Capture the cell that displays the provided text and extract its [x, y] central coordinate. 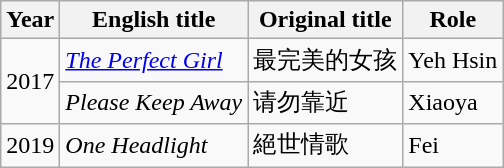
Please Keep Away [154, 102]
请勿靠近 [326, 102]
Original title [326, 20]
Fei [453, 146]
最完美的女孩 [326, 60]
The Perfect Girl [154, 60]
One Headlight [154, 146]
Year [30, 20]
Xiaoya [453, 102]
2017 [30, 82]
Role [453, 20]
2019 [30, 146]
English title [154, 20]
絕世情歌 [326, 146]
Yeh Hsin [453, 60]
